Scan for the cell matching the given text and deliver its (X, Y) coordinate at center. 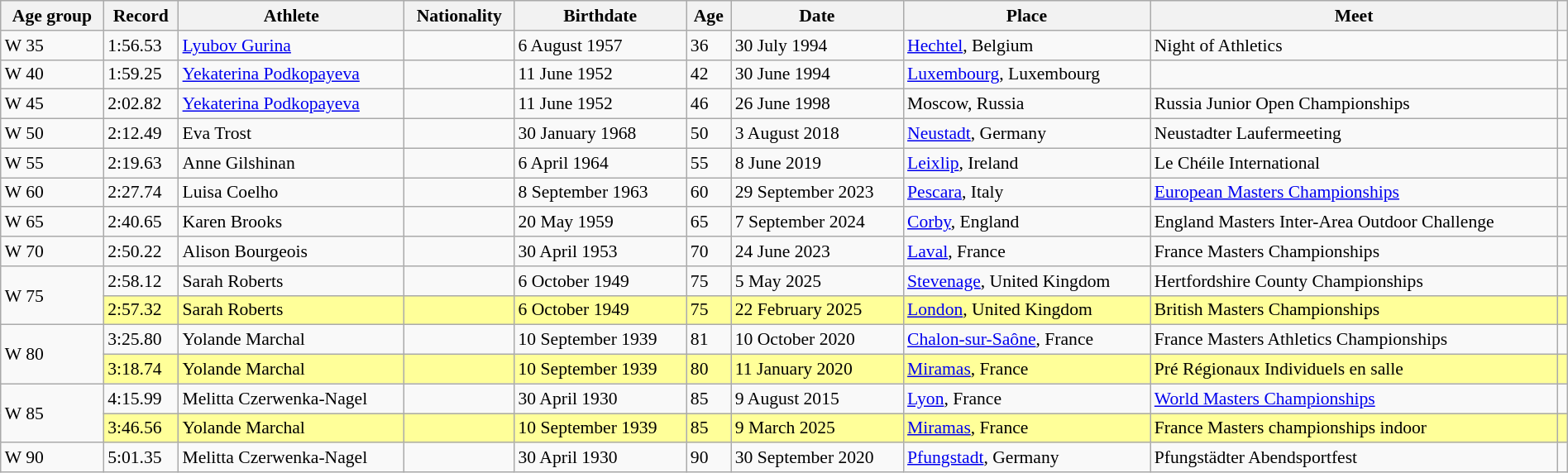
6 April 1964 (600, 163)
2:40.65 (141, 222)
Hertfordshire County Championships (1354, 281)
France Masters Championships (1354, 251)
5:01.35 (141, 458)
8 June 2019 (817, 163)
W 85 (52, 413)
W 60 (52, 193)
2:50.22 (141, 251)
Leixlip, Ireland (1027, 163)
4:15.99 (141, 399)
3:25.80 (141, 340)
Date (817, 16)
6 August 1957 (600, 45)
Pfungstädter Abendsportfest (1354, 458)
Neustadt, Germany (1027, 134)
30 January 1968 (600, 134)
Place (1027, 16)
2:27.74 (141, 193)
Anne Gilshinan (291, 163)
55 (709, 163)
3 August 2018 (817, 134)
London, United Kingdom (1027, 310)
2:57.32 (141, 310)
Nationality (460, 16)
65 (709, 222)
Lyon, France (1027, 399)
1:59.25 (141, 74)
60 (709, 193)
Neustadter Laufermeeting (1354, 134)
5 May 2025 (817, 281)
W 70 (52, 251)
British Masters Championships (1354, 310)
80 (709, 370)
11 January 2020 (817, 370)
30 July 1994 (817, 45)
World Masters Championships (1354, 399)
Meet (1354, 16)
26 June 1998 (817, 104)
Age group (52, 16)
2:02.82 (141, 104)
36 (709, 45)
England Masters Inter-Area Outdoor Challenge (1354, 222)
W 80 (52, 354)
22 February 2025 (817, 310)
Alison Bourgeois (291, 251)
10 October 2020 (817, 340)
30 April 1953 (600, 251)
7 September 2024 (817, 222)
W 55 (52, 163)
30 June 1994 (817, 74)
2:58.12 (141, 281)
Luxembourg, Luxembourg (1027, 74)
W 35 (52, 45)
W 65 (52, 222)
Corby, England (1027, 222)
Le Chéile International (1354, 163)
Athlete (291, 16)
Eva Trost (291, 134)
France Masters championships indoor (1354, 428)
8 September 1963 (600, 193)
France Masters Athletics Championships (1354, 340)
W 75 (52, 296)
2:19.63 (141, 163)
Pré Régionaux Individuels en salle (1354, 370)
Birthdate (600, 16)
3:18.74 (141, 370)
2:12.49 (141, 134)
Age (709, 16)
Pescara, Italy (1027, 193)
90 (709, 458)
50 (709, 134)
Laval, France (1027, 251)
Chalon-sur-Saône, France (1027, 340)
W 45 (52, 104)
42 (709, 74)
Lyubov Gurina (291, 45)
81 (709, 340)
Hechtel, Belgium (1027, 45)
Stevenage, United Kingdom (1027, 281)
30 September 2020 (817, 458)
Night of Athletics (1354, 45)
Pfungstadt, Germany (1027, 458)
European Masters Championships (1354, 193)
Record (141, 16)
3:46.56 (141, 428)
9 March 2025 (817, 428)
W 90 (52, 458)
Luisa Coelho (291, 193)
W 40 (52, 74)
24 June 2023 (817, 251)
W 50 (52, 134)
29 September 2023 (817, 193)
20 May 1959 (600, 222)
Karen Brooks (291, 222)
9 August 2015 (817, 399)
46 (709, 104)
Moscow, Russia (1027, 104)
70 (709, 251)
1:56.53 (141, 45)
Russia Junior Open Championships (1354, 104)
